Capture the cell that displays the provided text and extract its (x, y) central coordinate. 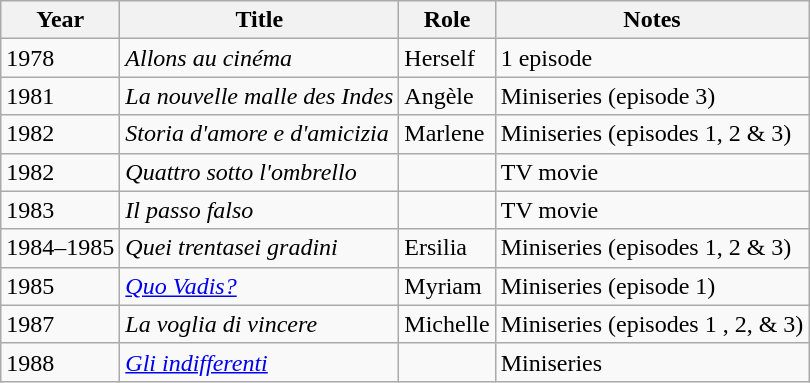
Angèle (447, 96)
Gli indifferenti (260, 362)
1 episode (652, 58)
Quattro sotto l'ombrello (260, 172)
Notes (652, 20)
Miniseries (episode 3) (652, 96)
Herself (447, 58)
1981 (60, 96)
Title (260, 20)
Ersilia (447, 248)
Miniseries (episode 1) (652, 286)
Year (60, 20)
1988 (60, 362)
Myriam (447, 286)
Quei trentasei gradini (260, 248)
1987 (60, 324)
Quo Vadis? (260, 286)
1984–1985 (60, 248)
La voglia di vincere (260, 324)
1978 (60, 58)
1983 (60, 210)
Storia d'amore e d'amicizia (260, 134)
Miniseries (episodes 1 , 2, & 3) (652, 324)
Michelle (447, 324)
Allons au cinéma (260, 58)
1985 (60, 286)
La nouvelle malle des Indes (260, 96)
Miniseries (652, 362)
Il passo falso (260, 210)
Role (447, 20)
Marlene (447, 134)
